From the cell containing the given text, extract its center point as [X, Y] coordinate. 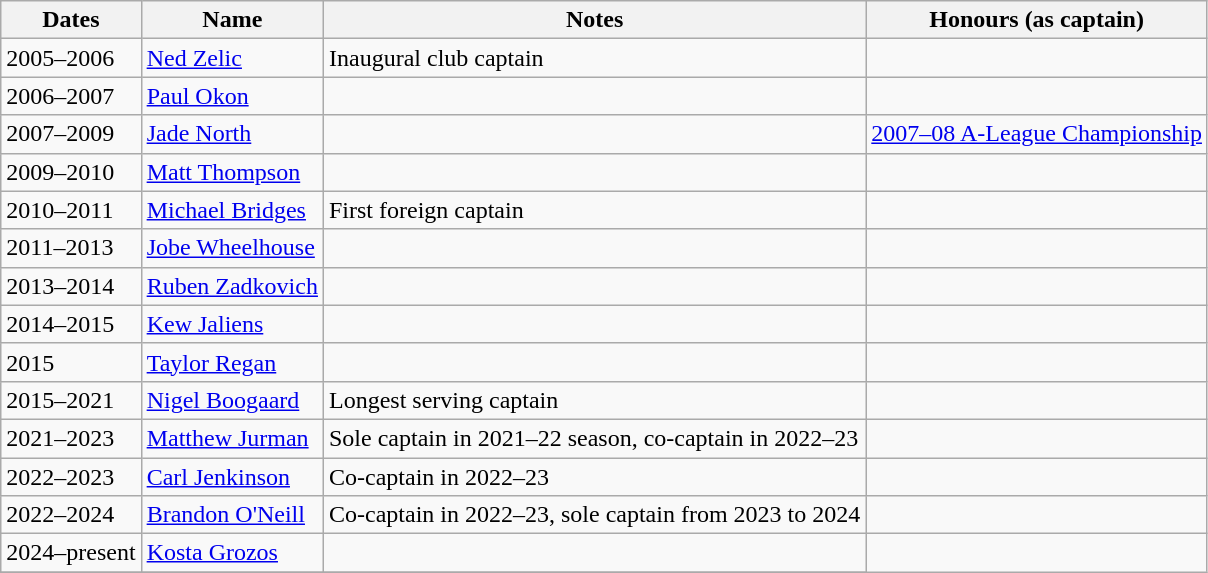
Taylor Regan [232, 362]
2009–2010 [71, 172]
Notes [594, 20]
2013–2014 [71, 286]
Carl Jenkinson [232, 477]
Paul Okon [232, 96]
Ruben Zadkovich [232, 286]
Dates [71, 20]
2015 [71, 362]
Brandon O'Neill [232, 515]
2024–present [71, 553]
2021–2023 [71, 438]
Name [232, 20]
2022–2023 [71, 477]
2015–2021 [71, 400]
Matt Thompson [232, 172]
Co-captain in 2022–23 [594, 477]
Ned Zelic [232, 58]
2010–2011 [71, 210]
2005–2006 [71, 58]
Honours (as captain) [1037, 20]
2006–2007 [71, 96]
Inaugural club captain [594, 58]
Jobe Wheelhouse [232, 248]
2007–08 A-League Championship [1037, 134]
2014–2015 [71, 324]
Jade North [232, 134]
Nigel Boogaard [232, 400]
2022–2024 [71, 515]
Michael Bridges [232, 210]
Longest serving captain [594, 400]
First foreign captain [594, 210]
2011–2013 [71, 248]
Kosta Grozos [232, 553]
Co-captain in 2022–23, sole captain from 2023 to 2024 [594, 515]
2007–2009 [71, 134]
Kew Jaliens [232, 324]
Sole captain in 2021–22 season, co-captain in 2022–23 [594, 438]
Matthew Jurman [232, 438]
